Output the [X, Y] coordinate of the center of the cell containing the given text.  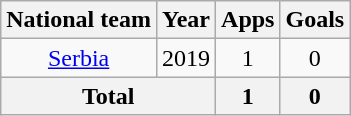
Serbia [79, 58]
Goals [315, 20]
National team [79, 20]
Year [186, 20]
2019 [186, 58]
Apps [248, 20]
Total [108, 96]
